For the text-containing cell, return its midpoint in (X, Y) coordinate format. 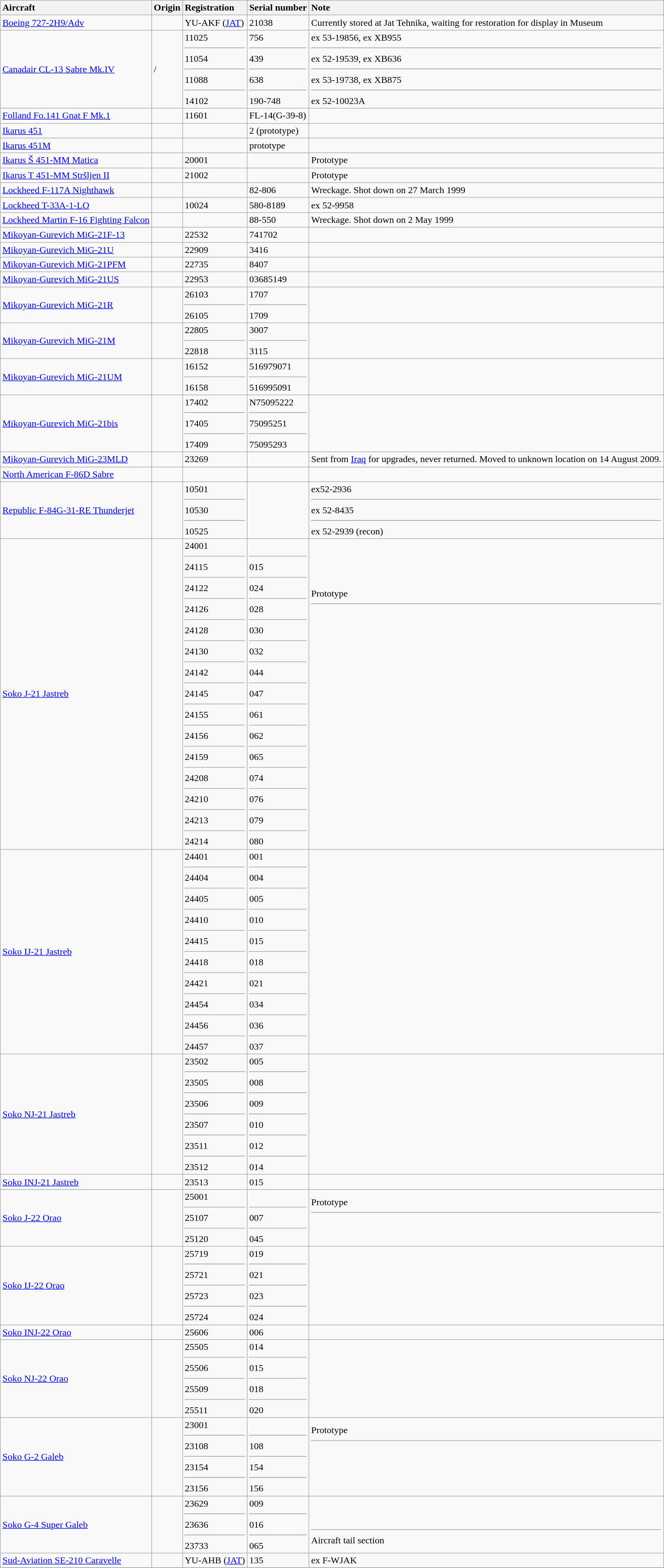
ex52-2936ex 52-8435ex 52-2939 (recon) (486, 510)
Mikoyan-Gurevich MiG-21PFM (76, 265)
580-8189 (278, 205)
Canadair CL-13 Sabre Mk.IV (76, 69)
1615216158 (215, 377)
/ (167, 69)
Aircraft tail section (486, 1525)
236292363623733 (215, 1525)
240012411524122241262412824130241422414524155241562415924208242102421324214 (215, 694)
Soko INJ-22 Orao (76, 1332)
014015018020 (278, 1379)
03685149 (278, 280)
Aircraft (76, 8)
Ikarus Š 451-MM Matica (76, 160)
006 (278, 1332)
17071709 (278, 305)
10024 (215, 205)
001004005010015018021034036037 (278, 952)
135 (278, 1561)
25606 (215, 1332)
Ikarus 451M (76, 145)
11601 (215, 116)
Sent from Iraq for upgrades, never returned. Moved to unknown location on 14 August 2009. (486, 459)
23513 (215, 1182)
019021023024 (278, 1285)
82-806 (278, 190)
Soko IJ-21 Jastreb (76, 952)
Wreckage. Shot down on 2 May 1999 (486, 220)
Republic F-84G-31-RE Thunderjet (76, 510)
FL-14(G-39-8) (278, 116)
Ikarus T 451-MM Stršljen II (76, 175)
2610326105 (215, 305)
105011053010525 (215, 510)
8407 (278, 265)
Mikoyan-Gurevich MiG-21US (76, 280)
21002 (215, 175)
22909 (215, 250)
Mikoyan-Gurevich MiG-21bis (76, 423)
Soko G-2 Galeb (76, 1457)
24401244042440524410244152441824421244542445624457 (215, 952)
Soko J-22 Orao (76, 1218)
Lockheed F-117A Nighthawk (76, 190)
Boeing 727-2H9/Adv (76, 23)
235022350523506235072351123512 (215, 1114)
005008009010012014 (278, 1114)
11025110541108814102 (215, 69)
015024028030032044047061062065074076079080 (278, 694)
22953 (215, 280)
North American F-86D Sabre (76, 474)
Wreckage. Shot down on 27 March 1999 (486, 190)
Note (486, 8)
ex 52-9958 (486, 205)
007045 (278, 1218)
Ikarus 451 (76, 131)
Currently stored at Jat Tehnika, waiting for restoration for display in Museum (486, 23)
N750952227509525175095293 (278, 423)
Registration (215, 8)
Soko G-4 Super Galeb (76, 1525)
Lockheed Martin F-16 Fighting Falcon (76, 220)
516979071516995091 (278, 377)
Serial number (278, 8)
Lockheed T-33A-1-LO (76, 205)
ex 53-19856, ex XB955ex 52-19539, ex XB636ex 53-19738, ex XB875ex 52-10023A (486, 69)
Soko J-21 Jastreb (76, 694)
3416 (278, 250)
2 (prototype) (278, 131)
756439638190-748 (278, 69)
Origin (167, 8)
20001 (215, 160)
22532 (215, 235)
Mikoyan-Gurevich MiG-21R (76, 305)
YU-AKF (JAT) (215, 23)
22735 (215, 265)
2280522818 (215, 341)
25719257212572325724 (215, 1285)
Mikoyan-Gurevich MiG-21F-13 (76, 235)
Soko NJ-21 Jastreb (76, 1114)
25505255062550925511 (215, 1379)
ex F-WJAK (486, 1561)
prototype (278, 145)
YU-AHB (JAT) (215, 1561)
23001231082315423156 (215, 1457)
015 (278, 1182)
21038 (278, 23)
Mikoyan-Gurevich MiG-23MLD (76, 459)
88-550 (278, 220)
Folland Fo.141 Gnat F Mk.1 (76, 116)
Soko IJ-22 Orao (76, 1285)
108154156 (278, 1457)
174021740517409 (215, 423)
Soko INJ-21 Jastreb (76, 1182)
Mikoyan-Gurevich MiG-21U (76, 250)
Mikoyan-Gurevich MiG-21UM (76, 377)
Mikoyan-Gurevich MiG-21M (76, 341)
Sud-Aviation SE-210 Caravelle (76, 1561)
741702 (278, 235)
30073115 (278, 341)
009016065 (278, 1525)
Soko NJ-22 Orao (76, 1379)
23269 (215, 459)
250012510725120 (215, 1218)
